Return the [X, Y] coordinate for the center point of the cell that contains the specified text.  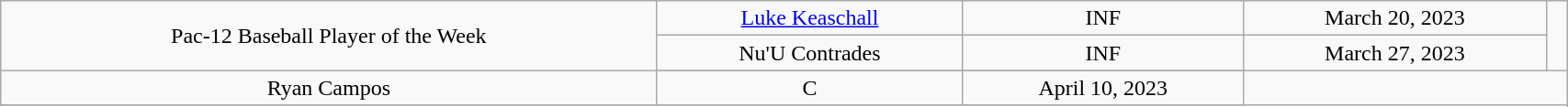
C [810, 88]
Ryan Campos [329, 88]
Pac-12 Baseball Player of the Week [329, 36]
Nu'U Contrades [810, 53]
March 20, 2023 [1395, 18]
March 27, 2023 [1395, 53]
Luke Keaschall [810, 18]
April 10, 2023 [1103, 88]
